From the cell containing the given text, extract its center point as (X, Y) coordinate. 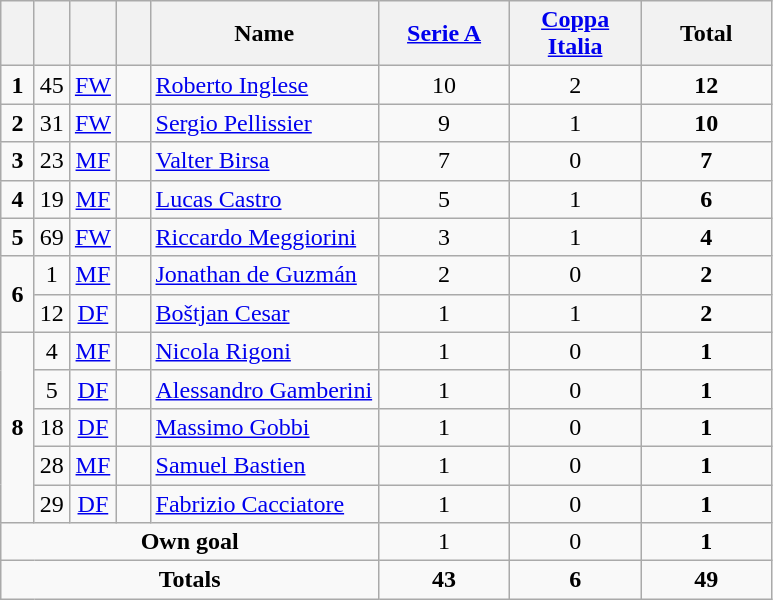
Coppa Italia (576, 34)
Roberto Inglese (264, 85)
Lucas Castro (264, 199)
Jonathan de Guzmán (264, 275)
Samuel Bastien (264, 465)
Valter Birsa (264, 161)
Nicola Rigoni (264, 351)
Own goal (190, 542)
Sergio Pellissier (264, 123)
Serie A (444, 34)
Totals (190, 580)
69 (52, 237)
Alessandro Gamberini (264, 389)
18 (52, 427)
45 (52, 85)
28 (52, 465)
43 (444, 580)
Fabrizio Cacciatore (264, 503)
Riccardo Meggiorini (264, 237)
Name (264, 34)
49 (706, 580)
9 (444, 123)
31 (52, 123)
Total (706, 34)
Massimo Gobbi (264, 427)
23 (52, 161)
19 (52, 199)
29 (52, 503)
8 (18, 427)
Boštjan Cesar (264, 313)
